Detect which cell encompasses the target text, then output its [x, y] center coordinate. 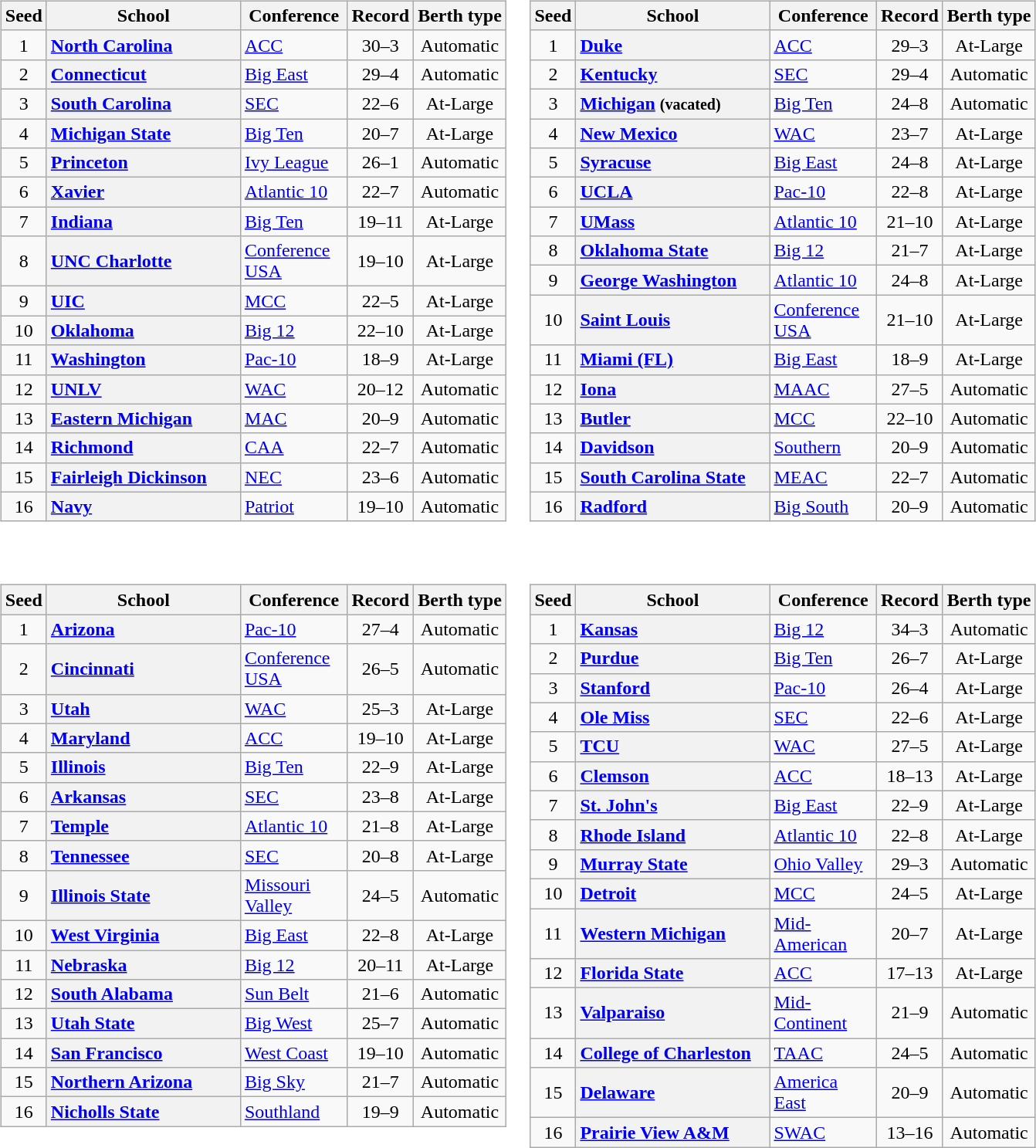
Stanford [673, 688]
18–13 [910, 776]
Iona [673, 389]
Duke [673, 45]
Delaware [673, 1093]
Xavier [144, 192]
19–11 [381, 222]
Eastern Michigan [144, 418]
Arkansas [144, 797]
St. John's [673, 805]
21–6 [381, 994]
Michigan (vacated) [673, 103]
21–9 [910, 1013]
Mid-Continent [823, 1013]
19–9 [381, 1112]
Oklahoma State [673, 251]
Kansas [673, 629]
Western Michigan [673, 933]
MEAC [823, 477]
Utah [144, 709]
Indiana [144, 222]
Ivy League [293, 163]
Big West [293, 1024]
26–4 [910, 688]
Syracuse [673, 163]
America East [823, 1093]
South Carolina [144, 103]
Valparaiso [673, 1013]
Prairie View A&M [673, 1133]
Northern Arizona [144, 1082]
Tennessee [144, 855]
West Coast [293, 1053]
Nicholls State [144, 1112]
Cincinnati [144, 669]
27–4 [381, 629]
UNC Charlotte [144, 261]
20–8 [381, 855]
North Carolina [144, 45]
25–7 [381, 1024]
SWAC [823, 1133]
Nebraska [144, 964]
South Alabama [144, 994]
Oklahoma [144, 330]
Princeton [144, 163]
Arizona [144, 629]
Ole Miss [673, 717]
Illinois [144, 767]
23–6 [381, 477]
UCLA [673, 192]
Saint Louis [673, 320]
Davidson [673, 448]
Richmond [144, 448]
NEC [293, 477]
Radford [673, 506]
Kentucky [673, 74]
MAC [293, 418]
West Virginia [144, 935]
CAA [293, 448]
Miami (FL) [673, 360]
New Mexico [673, 134]
26–5 [381, 669]
13–16 [910, 1133]
Southland [293, 1112]
Florida State [673, 974]
College of Charleston [673, 1053]
Illinois State [144, 896]
Missouri Valley [293, 896]
25–3 [381, 709]
George Washington [673, 280]
Utah State [144, 1024]
Fairleigh Dickinson [144, 477]
Big South [823, 506]
Murray State [673, 864]
30–3 [381, 45]
Big Sky [293, 1082]
Southern [823, 448]
22–5 [381, 301]
20–12 [381, 389]
Sun Belt [293, 994]
Temple [144, 826]
Purdue [673, 659]
Rhode Island [673, 835]
34–3 [910, 629]
Maryland [144, 738]
26–1 [381, 163]
MAAC [823, 389]
Connecticut [144, 74]
UMass [673, 222]
Butler [673, 418]
Mid-American [823, 933]
UNLV [144, 389]
Ohio Valley [823, 864]
Patriot [293, 506]
Navy [144, 506]
Detroit [673, 893]
Michigan State [144, 134]
26–7 [910, 659]
TCU [673, 747]
23–7 [910, 134]
South Carolina State [673, 477]
UIC [144, 301]
21–8 [381, 826]
San Francisco [144, 1053]
TAAC [823, 1053]
20–11 [381, 964]
23–8 [381, 797]
17–13 [910, 974]
Washington [144, 360]
Clemson [673, 776]
